Provide the (x, y) coordinate of the cell's center where the given text is located.  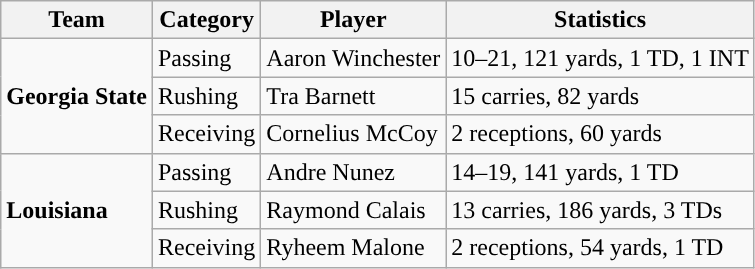
Ryheem Malone (354, 248)
13 carries, 186 yards, 3 TDs (600, 210)
Andre Nunez (354, 172)
Aaron Winchester (354, 58)
Georgia State (77, 96)
Raymond Calais (354, 210)
Statistics (600, 20)
14–19, 141 yards, 1 TD (600, 172)
Tra Barnett (354, 96)
2 receptions, 54 yards, 1 TD (600, 248)
Category (206, 20)
2 receptions, 60 yards (600, 134)
10–21, 121 yards, 1 TD, 1 INT (600, 58)
Cornelius McCoy (354, 134)
Team (77, 20)
15 carries, 82 yards (600, 96)
Player (354, 20)
Louisiana (77, 210)
